Detect which cell encompasses the target text, then output its (x, y) center coordinate. 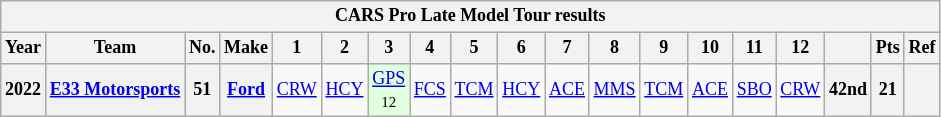
2022 (24, 90)
3 (389, 48)
Team (114, 48)
Year (24, 48)
21 (888, 90)
5 (474, 48)
MMS (614, 90)
4 (430, 48)
7 (568, 48)
9 (664, 48)
10 (710, 48)
E33 Motorsports (114, 90)
42nd (848, 90)
FCS (430, 90)
Ref (922, 48)
1 (296, 48)
12 (800, 48)
6 (522, 48)
Make (246, 48)
GPS12 (389, 90)
CARS Pro Late Model Tour results (470, 16)
11 (754, 48)
SBO (754, 90)
No. (202, 48)
2 (344, 48)
Pts (888, 48)
Ford (246, 90)
51 (202, 90)
8 (614, 48)
